For the text-containing cell, return its midpoint in (x, y) coordinate format. 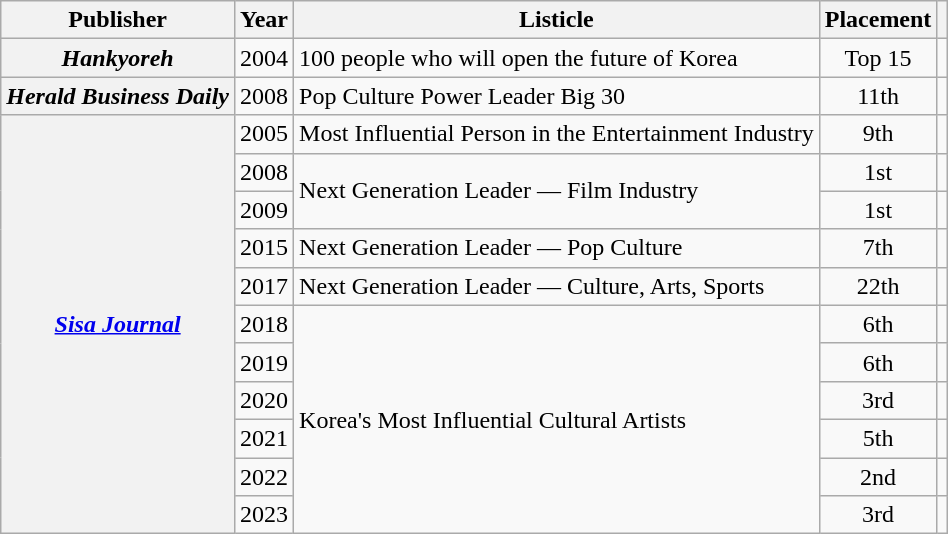
7th (878, 248)
Publisher (118, 20)
9th (878, 134)
2015 (264, 248)
Next Generation Leader — Culture, Arts, Sports (557, 286)
Top 15 (878, 58)
Next Generation Leader — Pop Culture (557, 248)
Year (264, 20)
Pop Culture Power Leader Big 30 (557, 96)
2021 (264, 438)
2022 (264, 477)
5th (878, 438)
2017 (264, 286)
2023 (264, 515)
Listicle (557, 20)
Most Influential Person in the Entertainment Industry (557, 134)
2005 (264, 134)
Hankyoreh (118, 58)
Sisa Journal (118, 324)
Herald Business Daily (118, 96)
Placement (878, 20)
Korea's Most Influential Cultural Artists (557, 419)
2nd (878, 477)
2019 (264, 362)
Next Generation Leader — Film Industry (557, 191)
22th (878, 286)
2018 (264, 324)
2009 (264, 210)
2020 (264, 400)
11th (878, 96)
2004 (264, 58)
100 people who will open the future of Korea (557, 58)
